Scan for the cell matching the given text and deliver its (X, Y) coordinate at center. 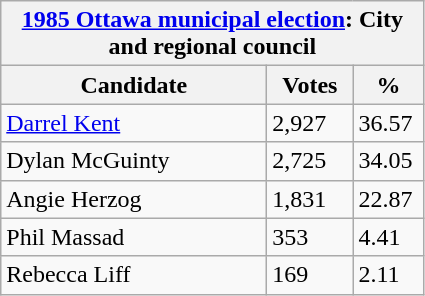
Dylan McGuinty (134, 161)
Votes (310, 85)
Candidate (134, 85)
2.11 (388, 275)
Darrel Kent (134, 123)
Phil Massad (134, 237)
36.57 (388, 123)
1,831 (310, 199)
1985 Ottawa municipal election: City and regional council (212, 34)
4.41 (388, 237)
Rebecca Liff (134, 275)
% (388, 85)
34.05 (388, 161)
22.87 (388, 199)
2,725 (310, 161)
Angie Herzog (134, 199)
169 (310, 275)
2,927 (310, 123)
353 (310, 237)
